Locate the cell with the specified text and output its (x, y) center coordinate. 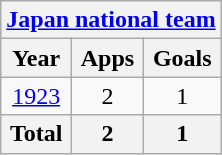
Japan national team (111, 20)
Goals (182, 58)
Total (36, 134)
Apps (108, 58)
1923 (36, 96)
Year (36, 58)
